Find where the given text appears and provide that cell's center as (x, y) coordinate. 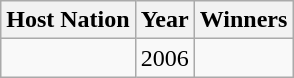
Winners (244, 20)
Year (164, 20)
Host Nation (68, 20)
2006 (164, 58)
